Output the (x, y) coordinate of the center of the cell containing the given text.  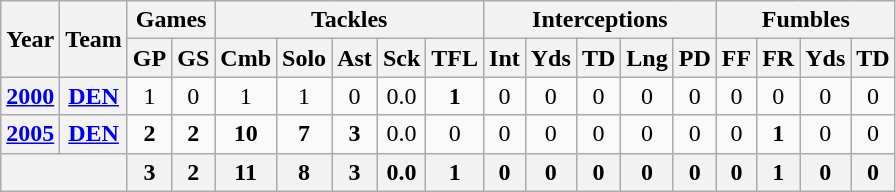
Solo (304, 58)
Sck (401, 58)
FF (736, 58)
Tackles (350, 20)
8 (304, 172)
Games (170, 20)
Cmb (246, 58)
Int (505, 58)
Lng (647, 58)
2005 (30, 134)
Year (30, 39)
10 (246, 134)
FR (778, 58)
7 (304, 134)
Interceptions (600, 20)
2000 (30, 96)
TFL (455, 58)
GP (149, 58)
11 (246, 172)
Fumbles (806, 20)
GS (194, 58)
Team (94, 39)
PD (694, 58)
Ast (355, 58)
